Detect which cell encompasses the target text, then output its [x, y] center coordinate. 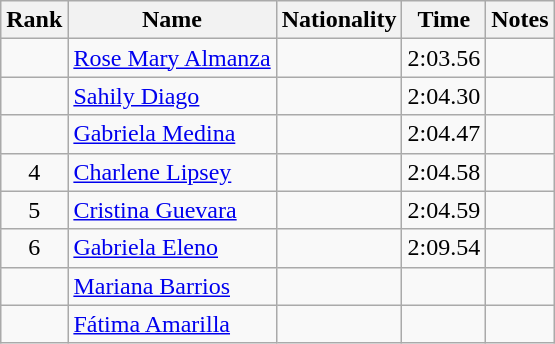
2:09.54 [444, 248]
Name [172, 20]
5 [34, 210]
Sahily Diago [172, 96]
2:04.30 [444, 96]
Time [444, 20]
Nationality [339, 20]
2:03.56 [444, 58]
6 [34, 248]
Charlene Lipsey [172, 172]
Gabriela Medina [172, 134]
Gabriela Eleno [172, 248]
Notes [520, 20]
Rank [34, 20]
Mariana Barrios [172, 286]
2:04.59 [444, 210]
Cristina Guevara [172, 210]
4 [34, 172]
2:04.47 [444, 134]
Fátima Amarilla [172, 324]
Rose Mary Almanza [172, 58]
2:04.58 [444, 172]
